Determine the (X, Y) coordinate at the center of the cell enclosing the given text.  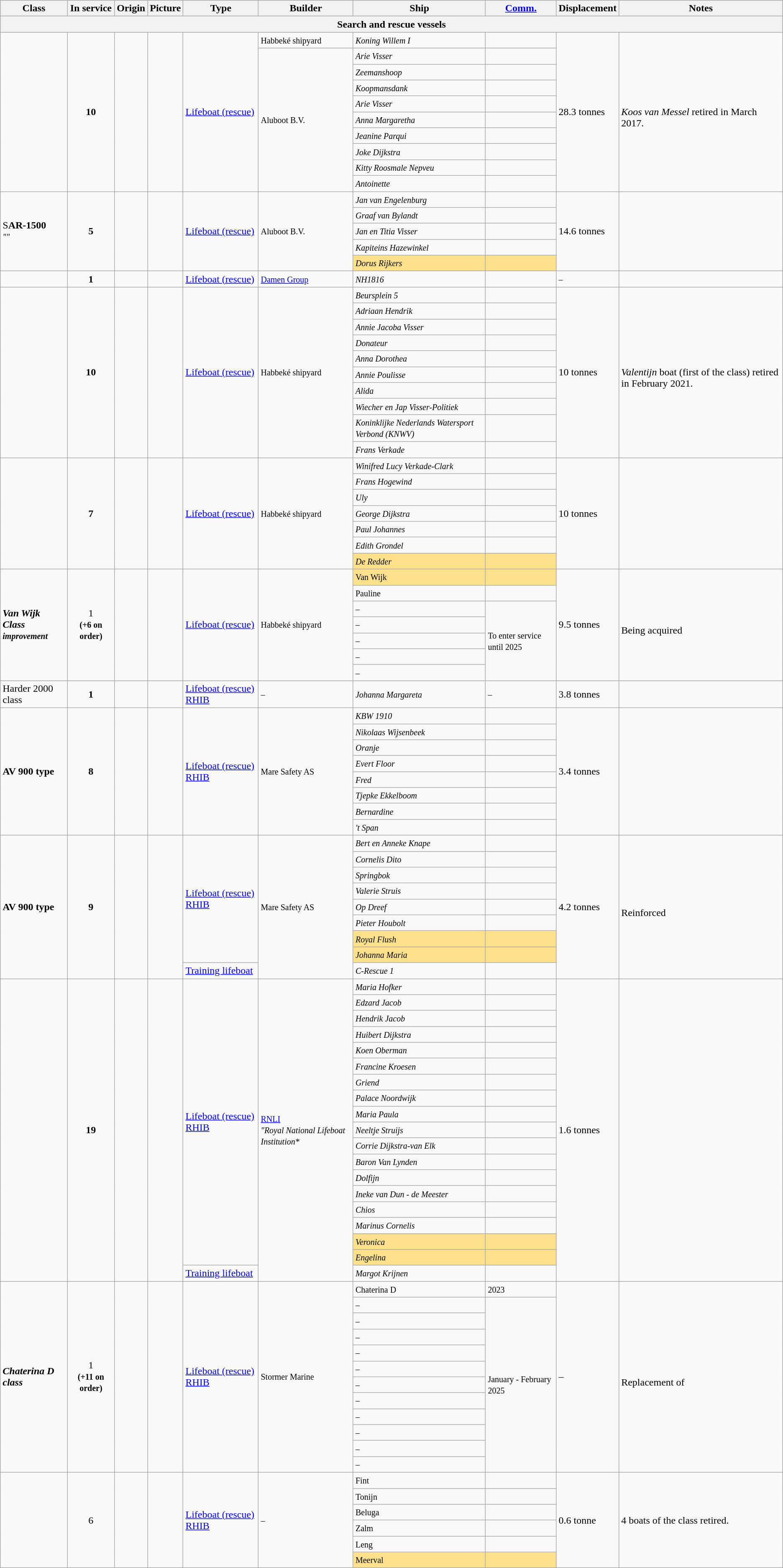
Chaterina D class (34, 1377)
Anna Margaretha (419, 120)
2023 (521, 1289)
Zeemanshoop (419, 72)
Comm. (521, 8)
Lifeboat (rescue) RHIB (221, 1520)
Johanna Margareta (419, 694)
Bernardine (419, 811)
Cornelis Dito (419, 859)
Search and rescue vessels (391, 24)
Frans Hogewind (419, 482)
5 (91, 231)
Annie Jacoba Visser (419, 327)
Antoinette (419, 183)
Origin (131, 8)
Neeltje Struijs (419, 1130)
1.6 tonnes (588, 1130)
4.2 tonnes (588, 907)
19 (91, 1130)
Harder 2000 class (34, 694)
Veronica (419, 1242)
RNLI"Royal National Lifeboat Institution* (306, 1130)
Koen Oberman (419, 1050)
Palace Noordwijk (419, 1098)
Leng (419, 1544)
Griend (419, 1082)
Notes (701, 8)
Zalm (419, 1528)
Class (34, 8)
Dorus Rijkers (419, 263)
Wiecher en Jap Visser-Politiek (419, 406)
January - February 2025 (521, 1385)
Alida (419, 390)
8 (91, 771)
Jan van Engelenburg (419, 200)
Jan en Titia Visser (419, 231)
NH1816 (419, 279)
4 boats of the class retired. (701, 1520)
Winifred Lucy Verkade-Clark (419, 466)
Huibert Dijkstra (419, 1034)
't Span (419, 827)
Beursplein 5 (419, 295)
Dolfijn (419, 1178)
Frans Verkade (419, 449)
Evert Floor (419, 764)
Paul Johannes (419, 529)
6 (91, 1520)
To enter service until 2025 (521, 641)
14.6 tonnes (588, 231)
Picture (166, 8)
Jeanine Parqui (419, 136)
Kapiteins Hazewinkel (419, 247)
Op Dreef (419, 907)
1(+6 on order) (91, 625)
Uly (419, 498)
Johanna Maria (419, 955)
Type (221, 8)
Engelina (419, 1257)
Adriaan Hendrik (419, 311)
Meerval (419, 1560)
Stormer Marine (306, 1377)
De Redder (419, 561)
Van Wijk Class improvement (34, 625)
Edith Grondel (419, 545)
9.5 tonnes (588, 625)
Builder (306, 8)
3.8 tonnes (588, 694)
Reinforced (701, 907)
KBW 1910 (419, 716)
Maria Hofker (419, 986)
Maria Paula (419, 1114)
Marinus Cornelis (419, 1225)
Springbok (419, 875)
Pauline (419, 593)
Margot Krijnen (419, 1273)
Koopmansdank (419, 88)
Beluga (419, 1512)
9 (91, 907)
Koninklijke Nederlands Watersport Verbond (KNWV) (419, 428)
Valentijn boat (first of the class) retired in February 2021. (701, 372)
Corrie Dijkstra-van Elk (419, 1146)
Displacement (588, 8)
Francine Kroesen (419, 1066)
SAR-1500"" (34, 231)
Pieter Houbolt (419, 923)
1(+11 on order) (91, 1377)
Annie Poulisse (419, 375)
7 (91, 513)
Royal Flush (419, 939)
0.6 tonne (588, 1520)
Nikolaas Wijsenbeek (419, 732)
Bert en Anneke Knape (419, 843)
Valerie Struis (419, 891)
George Dijkstra (419, 513)
C-Rescue 1 (419, 970)
Edzard Jacob (419, 1003)
Baron Van Lynden (419, 1162)
In service (91, 8)
Anna Dorothea (419, 359)
Fint (419, 1480)
28.3 tonnes (588, 112)
Ship (419, 8)
Koos van Messel retired in March 2017. (701, 112)
Tjepke Ekkelboom (419, 796)
Ineke van Dun - de Meester (419, 1193)
Koning Willem I (419, 40)
Hendrik Jacob (419, 1019)
Joke Dijkstra (419, 151)
Van Wijk (419, 577)
Chios (419, 1209)
Tonijn (419, 1496)
Replacement of (701, 1377)
Graaf van Bylandt (419, 216)
3.4 tonnes (588, 771)
Fred (419, 780)
Being acquired (701, 625)
Donateur (419, 343)
Kitty Roosmale Nepveu (419, 167)
Damen Group (306, 279)
Chaterina D (419, 1289)
Oranje (419, 748)
